For the text-containing cell, return its midpoint in (x, y) coordinate format. 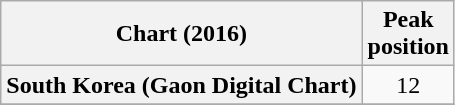
Chart (2016) (182, 34)
South Korea (Gaon Digital Chart) (182, 85)
12 (408, 85)
Peakposition (408, 34)
